Output the (X, Y) coordinate of the center of the cell containing the given text.  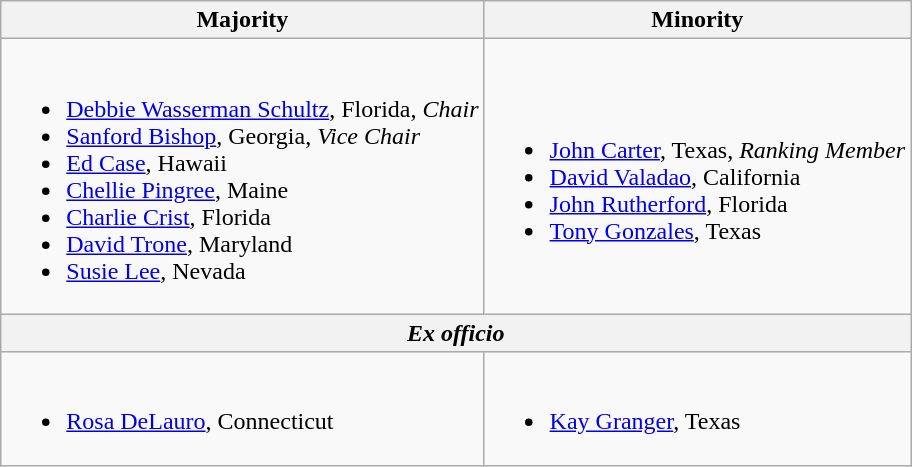
Rosa DeLauro, Connecticut (242, 408)
Kay Granger, Texas (698, 408)
Minority (698, 20)
Ex officio (456, 333)
John Carter, Texas, Ranking MemberDavid Valadao, CaliforniaJohn Rutherford, FloridaTony Gonzales, Texas (698, 176)
Majority (242, 20)
